Extract the [x, y] coordinate from the center of the cell holding the provided text.  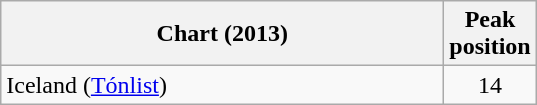
14 [490, 85]
Iceland (Tónlist) [222, 85]
Peakposition [490, 34]
Chart (2013) [222, 34]
